Locate the cell with the specified text and output its (x, y) center coordinate. 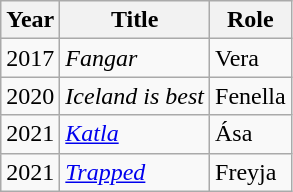
2017 (30, 58)
Freyja (251, 172)
Trapped (135, 172)
Year (30, 20)
Vera (251, 58)
Fenella (251, 96)
2020 (30, 96)
Role (251, 20)
Ása (251, 134)
Katla (135, 134)
Fangar (135, 58)
Iceland is best (135, 96)
Title (135, 20)
